Output the [x, y] coordinate of the center of the cell containing the given text.  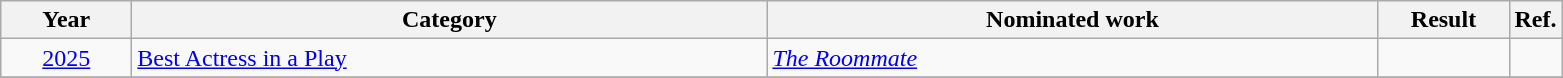
Result [1444, 20]
Best Actress in a Play [450, 58]
Nominated work [1072, 20]
2025 [66, 58]
Category [450, 20]
Ref. [1536, 20]
Year [66, 20]
The Roommate [1072, 58]
